Provide the [X, Y] coordinate of the cell's center where the given text is located.  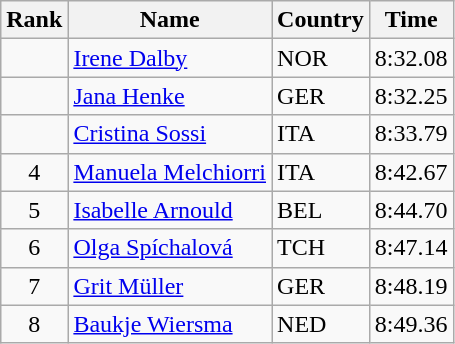
8:42.67 [411, 172]
6 [34, 248]
Cristina Sossi [170, 134]
Manuela Melchiorri [170, 172]
Grit Müller [170, 286]
Olga Spíchalová [170, 248]
TCH [321, 248]
8:33.79 [411, 134]
8:44.70 [411, 210]
8:48.19 [411, 286]
Jana Henke [170, 96]
8:32.25 [411, 96]
NED [321, 324]
5 [34, 210]
Name [170, 20]
Irene Dalby [170, 58]
8:32.08 [411, 58]
7 [34, 286]
Baukje Wiersma [170, 324]
Time [411, 20]
4 [34, 172]
Country [321, 20]
Isabelle Arnould [170, 210]
BEL [321, 210]
8 [34, 324]
NOR [321, 58]
Rank [34, 20]
8:47.14 [411, 248]
8:49.36 [411, 324]
